Locate the cell with the specified text and output its [x, y] center coordinate. 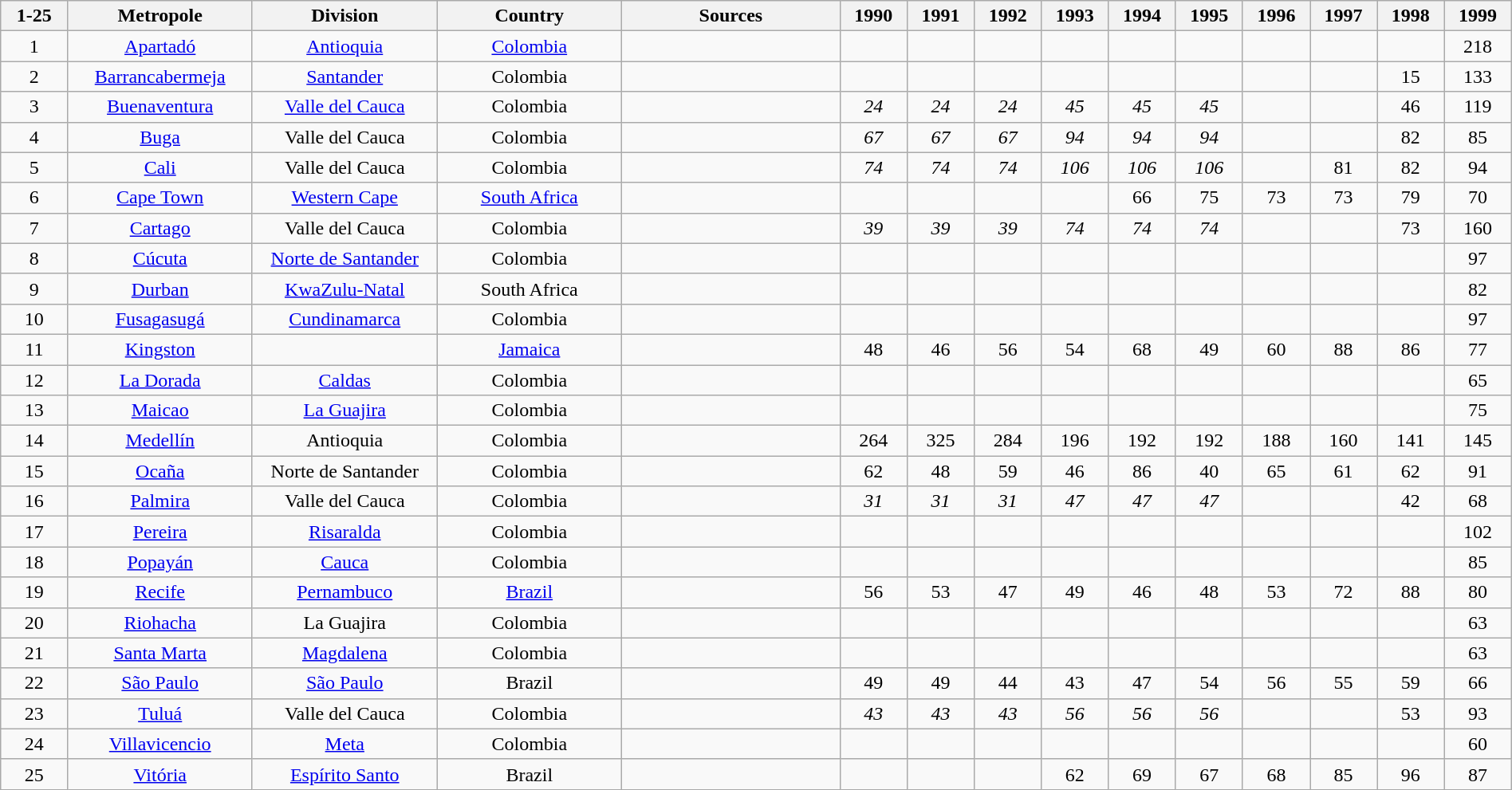
Buga [160, 137]
Meta [345, 744]
2 [34, 77]
Vitória [160, 774]
55 [1344, 683]
Division [345, 16]
87 [1478, 774]
42 [1411, 501]
Santander [345, 77]
1999 [1478, 16]
102 [1478, 532]
79 [1411, 198]
1992 [1008, 16]
80 [1478, 592]
9 [34, 289]
1991 [940, 16]
72 [1344, 592]
25 [34, 774]
1998 [1411, 16]
Espírito Santo [345, 774]
Metropole [160, 16]
7 [34, 228]
10 [34, 319]
188 [1276, 441]
91 [1478, 471]
21 [34, 653]
4 [34, 137]
Western Cape [345, 198]
Barrancabermeja [160, 77]
Cartago [160, 228]
Durban [160, 289]
Cundinamarca [345, 319]
141 [1411, 441]
16 [34, 501]
Riohacha [160, 623]
Cúcuta [160, 258]
1-25 [34, 16]
Tuluá [160, 713]
Fusagasugá [160, 319]
1995 [1209, 16]
44 [1008, 683]
Pernambuco [345, 592]
KwaZulu-Natal [345, 289]
93 [1478, 713]
3 [34, 107]
23 [34, 713]
96 [1411, 774]
Pereira [160, 532]
5 [34, 167]
1997 [1344, 16]
284 [1008, 441]
325 [940, 441]
77 [1478, 349]
Maicao [160, 411]
264 [873, 441]
Buenaventura [160, 107]
61 [1344, 471]
1996 [1276, 16]
Ocaña [160, 471]
Villavicencio [160, 744]
133 [1478, 77]
Jamaica [530, 349]
196 [1075, 441]
Santa Marta [160, 653]
1994 [1142, 16]
11 [34, 349]
Apartadó [160, 46]
19 [34, 592]
12 [34, 380]
218 [1478, 46]
8 [34, 258]
Medellín [160, 441]
Magdalena [345, 653]
Recife [160, 592]
Cali [160, 167]
119 [1478, 107]
14 [34, 441]
145 [1478, 441]
Cape Town [160, 198]
6 [34, 198]
13 [34, 411]
Popayán [160, 562]
1 [34, 46]
Risaralda [345, 532]
1990 [873, 16]
20 [34, 623]
Country [530, 16]
La Dorada [160, 380]
17 [34, 532]
22 [34, 683]
Caldas [345, 380]
Palmira [160, 501]
1993 [1075, 16]
40 [1209, 471]
81 [1344, 167]
70 [1478, 198]
Kingston [160, 349]
69 [1142, 774]
Sources [731, 16]
18 [34, 562]
Cauca [345, 562]
